Locate the cell with the specified text and output its [X, Y] center coordinate. 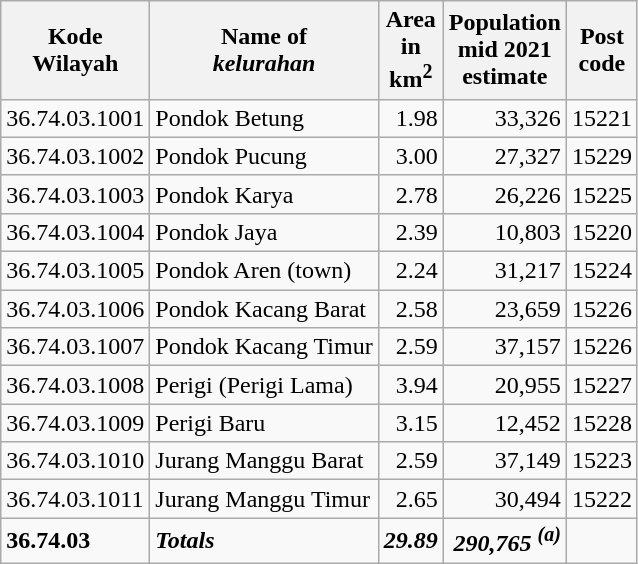
36.74.03.1011 [76, 499]
37,149 [504, 461]
Pondok Kacang Timur [264, 347]
Perigi (Perigi Lama) [264, 385]
36.74.03.1005 [76, 271]
36.74.03.1009 [76, 423]
20,955 [504, 385]
36.74.03.1001 [76, 118]
26,226 [504, 194]
36.74.03.1010 [76, 461]
15225 [602, 194]
Pondok Betung [264, 118]
27,327 [504, 156]
Name of kelurahan [264, 50]
29.89 [410, 540]
36.74.03.1004 [76, 232]
Pondok Aren (town) [264, 271]
10,803 [504, 232]
290,765 (a) [504, 540]
15227 [602, 385]
36.74.03.1008 [76, 385]
36.74.03 [76, 540]
Pondok Jaya [264, 232]
Kode Wilayah [76, 50]
36.74.03.1003 [76, 194]
2.24 [410, 271]
2.65 [410, 499]
Jurang Manggu Timur [264, 499]
2.78 [410, 194]
15229 [602, 156]
Perigi Baru [264, 423]
Postcode [602, 50]
15220 [602, 232]
Pondok Karya [264, 194]
3.94 [410, 385]
Area in km2 [410, 50]
2.58 [410, 309]
36.74.03.1002 [76, 156]
15223 [602, 461]
37,157 [504, 347]
Jurang Manggu Barat [264, 461]
3.00 [410, 156]
23,659 [504, 309]
36.74.03.1007 [76, 347]
36.74.03.1006 [76, 309]
33,326 [504, 118]
31,217 [504, 271]
15221 [602, 118]
Pondok Kacang Barat [264, 309]
15224 [602, 271]
1.98 [410, 118]
Pondok Pucung [264, 156]
3.15 [410, 423]
Populationmid 2021estimate [504, 50]
12,452 [504, 423]
Totals [264, 540]
2.39 [410, 232]
30,494 [504, 499]
15228 [602, 423]
15222 [602, 499]
